Detect which cell encompasses the target text, then output its (x, y) center coordinate. 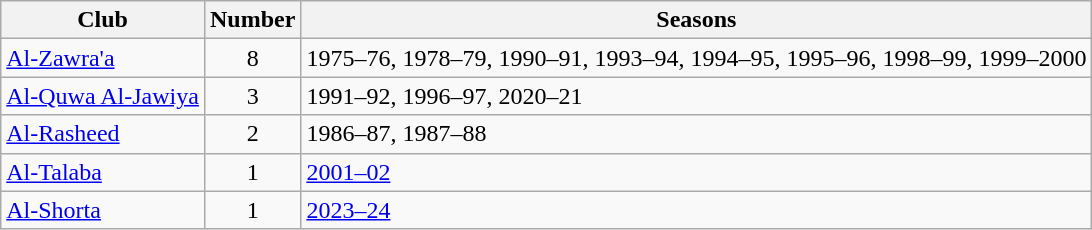
Seasons (696, 20)
1975–76, 1978–79, 1990–91, 1993–94, 1994–95, 1995–96, 1998–99, 1999–2000 (696, 58)
2023–24 (696, 210)
2001–02 (696, 172)
1991–92, 1996–97, 2020–21 (696, 96)
2 (252, 134)
Al-Shorta (103, 210)
Number (252, 20)
Al-Talaba (103, 172)
Al-Zawra'a (103, 58)
Club (103, 20)
Al-Rasheed (103, 134)
3 (252, 96)
8 (252, 58)
1986–87, 1987–88 (696, 134)
Al-Quwa Al-Jawiya (103, 96)
